Scan for the cell matching the given text and deliver its (x, y) coordinate at center. 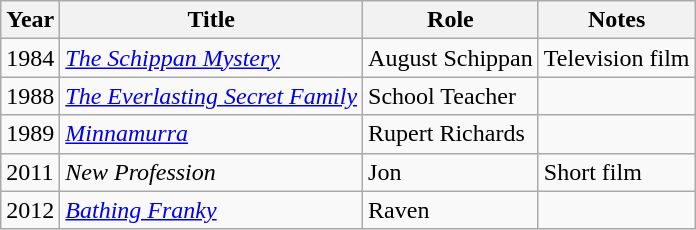
Raven (451, 210)
2012 (30, 210)
2011 (30, 172)
August Schippan (451, 58)
Jon (451, 172)
1988 (30, 96)
The Everlasting Secret Family (212, 96)
Title (212, 20)
1989 (30, 134)
Notes (616, 20)
Year (30, 20)
The Schippan Mystery (212, 58)
New Profession (212, 172)
1984 (30, 58)
Short film (616, 172)
Role (451, 20)
Rupert Richards (451, 134)
Minnamurra (212, 134)
School Teacher (451, 96)
Bathing Franky (212, 210)
Television film (616, 58)
